Find where the given text appears and provide that cell's center as (X, Y) coordinate. 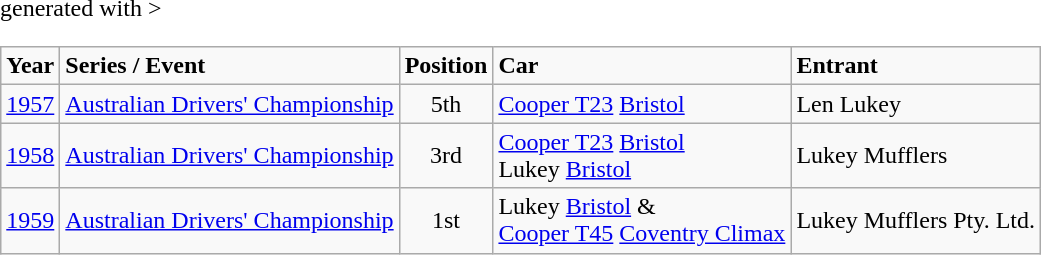
Entrant (916, 66)
Lukey Bristol & Cooper T45 Coventry Climax (642, 220)
1958 (30, 156)
Cooper T23 Bristol (642, 104)
Len Lukey (916, 104)
Year (30, 66)
Lukey Mufflers (916, 156)
1st (446, 220)
1959 (30, 220)
5th (446, 104)
Lukey Mufflers Pty. Ltd. (916, 220)
Position (446, 66)
Series / Event (230, 66)
Car (642, 66)
1957 (30, 104)
3rd (446, 156)
Cooper T23 Bristol Lukey Bristol (642, 156)
